Detect which cell encompasses the target text, then output its (x, y) center coordinate. 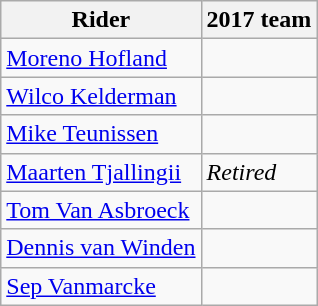
Maarten Tjallingii (101, 172)
Moreno Hofland (101, 58)
Wilco Kelderman (101, 96)
Tom Van Asbroeck (101, 210)
Dennis van Winden (101, 248)
Mike Teunissen (101, 134)
2017 team (259, 20)
Retired (259, 172)
Rider (101, 20)
Sep Vanmarcke (101, 286)
